Detect which cell encompasses the target text, then output its (X, Y) center coordinate. 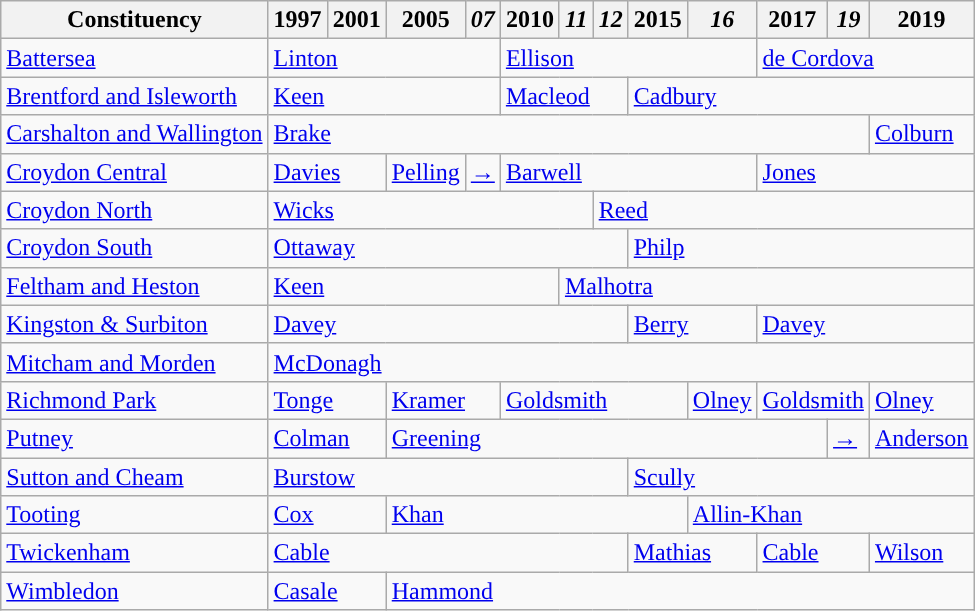
Putney (134, 438)
Khan (536, 515)
Macleod (564, 96)
Allin-Khan (830, 515)
Berry (692, 324)
Burstow (448, 477)
Mitcham and Morden (134, 362)
Kingston & Surbiton (134, 324)
Cadbury (801, 96)
Reed (784, 210)
de Cordova (866, 58)
McDonagh (621, 362)
Linton (384, 58)
Scully (801, 477)
Pelling (426, 172)
Sutton and Cheam (134, 477)
07 (482, 20)
Malhotra (766, 286)
Croydon North (134, 210)
Feltham and Heston (134, 286)
19 (849, 20)
Constituency (134, 20)
Brentford and Isleworth (134, 96)
Greening (606, 438)
Ottaway (448, 248)
Mathias (692, 553)
Colman (327, 438)
16 (722, 20)
Croydon South (134, 248)
Wicks (430, 210)
Cox (327, 515)
Battersea (134, 58)
2015 (658, 20)
2019 (921, 20)
2001 (356, 20)
Tooting (134, 515)
Wimbledon (134, 591)
Hammond (680, 591)
11 (576, 20)
12 (610, 20)
Philp (801, 248)
Richmond Park (134, 400)
Ellison (628, 58)
2017 (792, 20)
Wilson (921, 553)
Brake (568, 134)
Casale (327, 591)
Davies (327, 172)
Croydon Central (134, 172)
Tonge (327, 400)
2005 (426, 20)
Kramer (443, 400)
2010 (530, 20)
Twickenham (134, 553)
Colburn (921, 134)
Jones (866, 172)
Barwell (628, 172)
Anderson (921, 438)
1997 (298, 20)
Carshalton and Wallington (134, 134)
